Capture the cell that displays the provided text and extract its (X, Y) central coordinate. 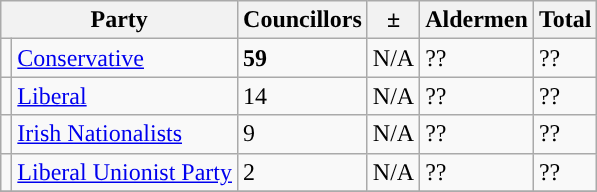
Councillors (303, 20)
59 (303, 58)
14 (303, 96)
Aldermen (477, 20)
Irish Nationalists (125, 134)
2 (303, 172)
± (393, 20)
9 (303, 134)
Liberal (125, 96)
Conservative (125, 58)
Party (120, 20)
Liberal Unionist Party (125, 172)
Total (565, 20)
